Capture the cell that displays the provided text and extract its (x, y) central coordinate. 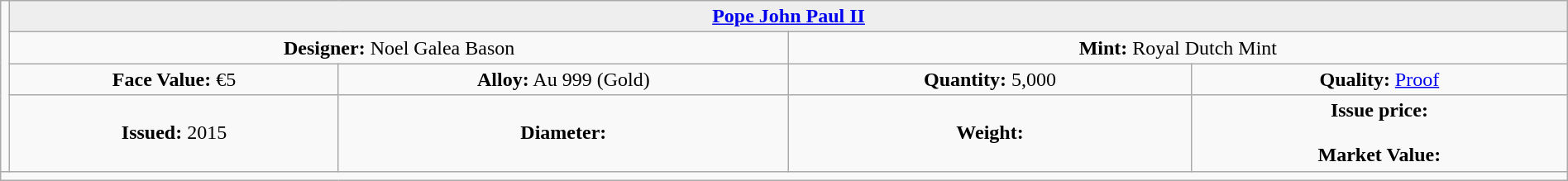
Designer: Noel Galea Bason (399, 48)
Quantity: 5,000 (989, 79)
Mint: Royal Dutch Mint (1178, 48)
Issue price: Market Value: (1379, 133)
Issued: 2015 (174, 133)
Alloy: Au 999 (Gold) (563, 79)
Pope John Paul II (789, 17)
Face Value: €5 (174, 79)
Quality: Proof (1379, 79)
Diameter: (563, 133)
Weight: (989, 133)
